From the cell containing the given text, extract its center point as (X, Y) coordinate. 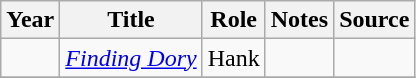
Source (374, 20)
Year (30, 20)
Hank (234, 58)
Finding Dory (131, 58)
Notes (299, 20)
Role (234, 20)
Title (131, 20)
